From the cell containing the given text, extract its center point as [X, Y] coordinate. 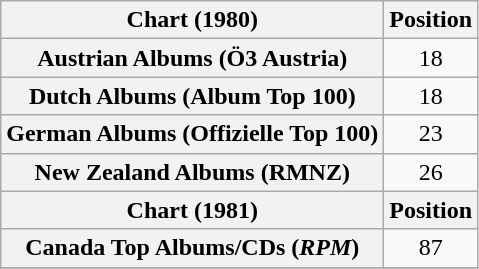
23 [431, 134]
26 [431, 172]
German Albums (Offizielle Top 100) [192, 134]
Austrian Albums (Ö3 Austria) [192, 58]
Canada Top Albums/CDs (RPM) [192, 248]
New Zealand Albums (RMNZ) [192, 172]
Dutch Albums (Album Top 100) [192, 96]
87 [431, 248]
Chart (1980) [192, 20]
Chart (1981) [192, 210]
